From the cell containing the given text, extract its center point as (x, y) coordinate. 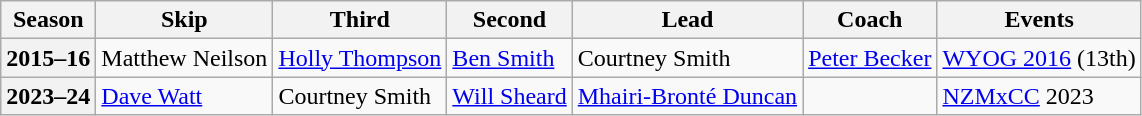
2023–24 (48, 96)
WYOG 2016 (13th) (1039, 58)
NZMxCC 2023 (1039, 96)
Third (360, 20)
Mhairi-Bronté Duncan (687, 96)
Will Sheard (510, 96)
Holly Thompson (360, 58)
Matthew Neilson (184, 58)
Lead (687, 20)
2015–16 (48, 58)
Skip (184, 20)
Ben Smith (510, 58)
Season (48, 20)
Second (510, 20)
Dave Watt (184, 96)
Coach (870, 20)
Peter Becker (870, 58)
Events (1039, 20)
